Capture the cell that displays the provided text and extract its (x, y) central coordinate. 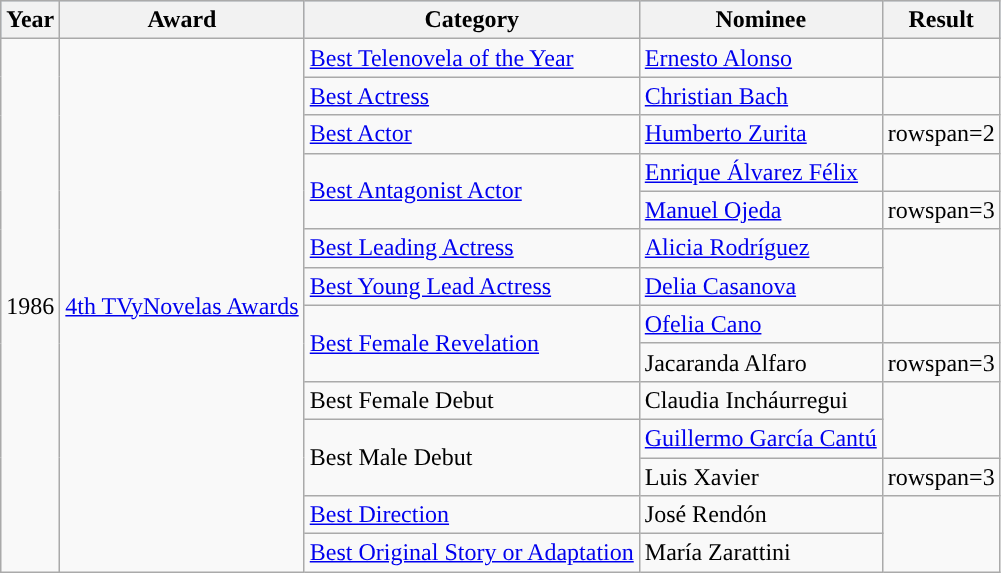
Best Female Debut (472, 400)
Award (182, 20)
Luis Xavier (760, 477)
José Rendón (760, 515)
Jacaranda Alfaro (760, 362)
Best Actor (472, 134)
4th TVyNovelas Awards (182, 306)
Best Direction (472, 515)
Best Original Story or Adaptation (472, 553)
Best Telenovela of the Year (472, 58)
Humberto Zurita (760, 134)
Alicia Rodríguez (760, 248)
Year (30, 20)
Christian Bach (760, 96)
Guillermo García Cantú (760, 438)
Manuel Ojeda (760, 210)
Category (472, 20)
rowspan=2 (941, 134)
Ernesto Alonso (760, 58)
Best Female Revelation (472, 343)
Result (941, 20)
Best Actress (472, 96)
Nominee (760, 20)
María Zarattini (760, 553)
Best Young Lead Actress (472, 286)
Claudia Incháurregui (760, 400)
1986 (30, 306)
Best Male Debut (472, 457)
Enrique Álvarez Félix (760, 172)
Best Antagonist Actor (472, 191)
Delia Casanova (760, 286)
Best Leading Actress (472, 248)
Ofelia Cano (760, 324)
